Extract the (X, Y) coordinate from the center of the cell holding the provided text.  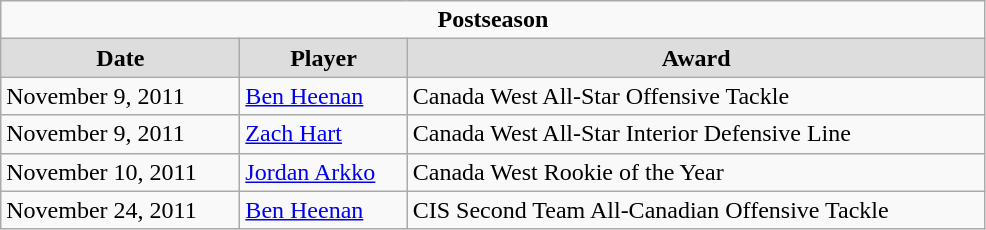
Canada West All-Star Offensive Tackle (696, 96)
Canada West Rookie of the Year (696, 172)
Date (120, 58)
Jordan Arkko (324, 172)
Award (696, 58)
November 24, 2011 (120, 210)
Postseason (493, 20)
Player (324, 58)
Zach Hart (324, 134)
November 10, 2011 (120, 172)
CIS Second Team All-Canadian Offensive Tackle (696, 210)
Canada West All-Star Interior Defensive Line (696, 134)
